Extract the [x, y] coordinate from the center of the cell holding the provided text.  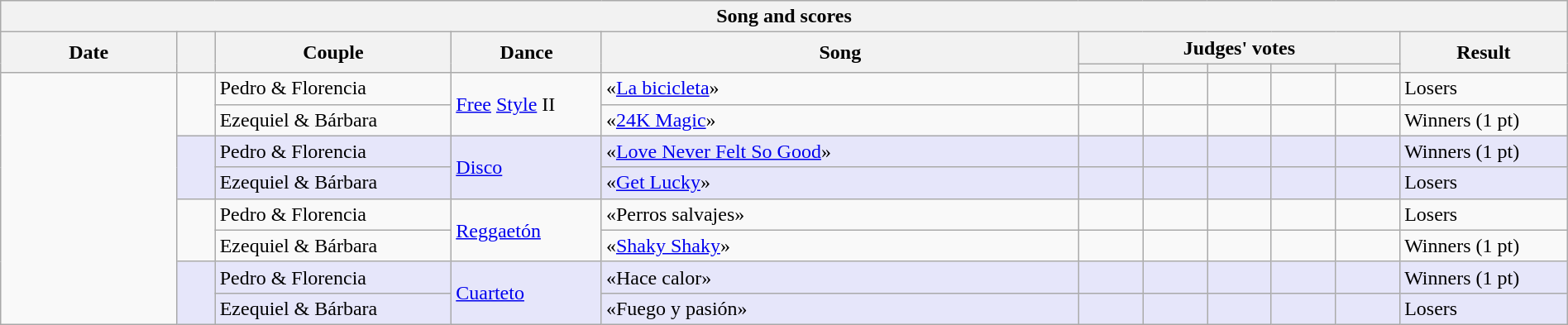
Couple [333, 53]
Free Style II [527, 104]
Dance [527, 53]
«Fuego y pasión» [840, 308]
Song and scores [784, 17]
Judges' votes [1239, 48]
Cuarteto [527, 293]
«Shaky Shaky» [840, 246]
«24K Magic» [840, 120]
«Perros salvajes» [840, 214]
Reggaetón [527, 230]
Date [89, 53]
Result [1484, 53]
«La bicicleta» [840, 88]
Song [840, 53]
«Hace calor» [840, 277]
«Love Never Felt So Good» [840, 151]
Disco [527, 167]
«Get Lucky» [840, 183]
